Search for the cell housing the specified text and yield its (X, Y) center coordinate. 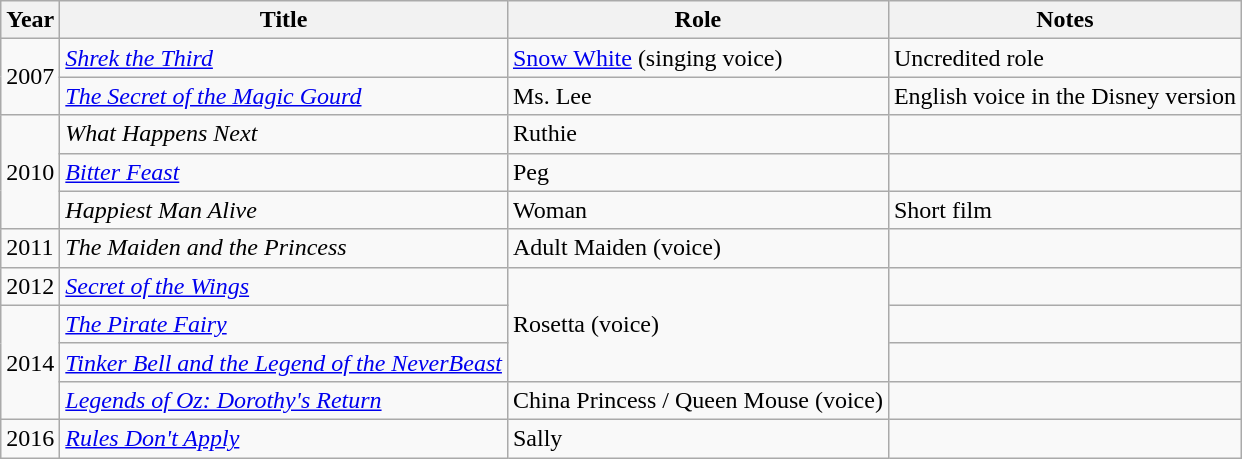
The Pirate Fairy (284, 324)
Short film (1064, 210)
Notes (1064, 20)
Tinker Bell and the Legend of the NeverBeast (284, 362)
China Princess / Queen Mouse (voice) (698, 400)
Rules Don't Apply (284, 438)
English voice in the Disney version (1064, 96)
2016 (30, 438)
Year (30, 20)
2011 (30, 248)
2007 (30, 77)
Happiest Man Alive (284, 210)
The Secret of the Magic Gourd (284, 96)
The Maiden and the Princess (284, 248)
Peg (698, 172)
Rosetta (voice) (698, 324)
Sally (698, 438)
Shrek the Third (284, 58)
What Happens Next (284, 134)
Secret of the Wings (284, 286)
Bitter Feast (284, 172)
Snow White (singing voice) (698, 58)
Title (284, 20)
2012 (30, 286)
Adult Maiden (voice) (698, 248)
Role (698, 20)
2010 (30, 172)
Uncredited role (1064, 58)
Ruthie (698, 134)
Ms. Lee (698, 96)
Woman (698, 210)
2014 (30, 362)
Legends of Oz: Dorothy's Return (284, 400)
